For the text-containing cell, return its midpoint in (x, y) coordinate format. 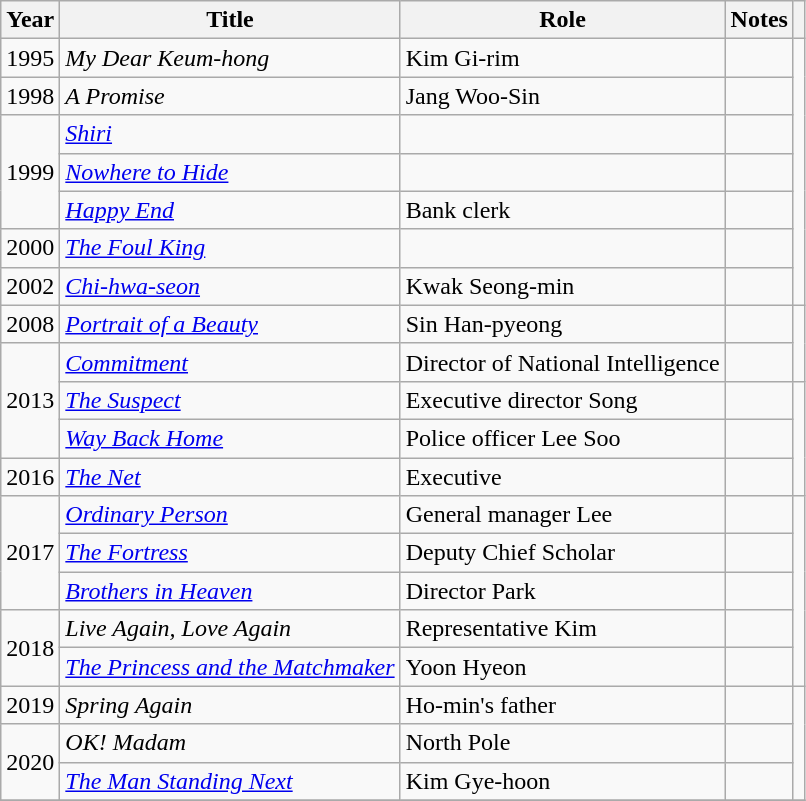
Portrait of a Beauty (230, 324)
2020 (30, 762)
Director of National Intelligence (562, 362)
Deputy Chief Scholar (562, 553)
OK! Madam (230, 743)
Director Park (562, 591)
1999 (30, 172)
Kwak Seong-min (562, 286)
Chi-hwa-seon (230, 286)
Kim Gi-rim (562, 58)
Yoon Hyeon (562, 667)
1998 (30, 96)
Notes (759, 20)
2008 (30, 324)
North Pole (562, 743)
2018 (30, 648)
2016 (30, 477)
The Net (230, 477)
2019 (30, 705)
Spring Again (230, 705)
Ho-min's father (562, 705)
Commitment (230, 362)
Way Back Home (230, 438)
Nowhere to Hide (230, 172)
2013 (30, 400)
2000 (30, 248)
Ordinary Person (230, 515)
Title (230, 20)
Role (562, 20)
Representative Kim (562, 629)
Happy End (230, 210)
Bank clerk (562, 210)
Sin Han-pyeong (562, 324)
The Suspect (230, 400)
Kim Gye-hoon (562, 781)
My Dear Keum-hong (230, 58)
The Man Standing Next (230, 781)
Jang Woo-Sin (562, 96)
Brothers in Heaven (230, 591)
The Foul King (230, 248)
1995 (30, 58)
2017 (30, 553)
2002 (30, 286)
A Promise (230, 96)
The Fortress (230, 553)
Executive (562, 477)
Live Again, Love Again (230, 629)
The Princess and the Matchmaker (230, 667)
Year (30, 20)
Shiri (230, 134)
General manager Lee (562, 515)
Police officer Lee Soo (562, 438)
Executive director Song (562, 400)
